Output the (x, y) coordinate of the center of the cell containing the given text.  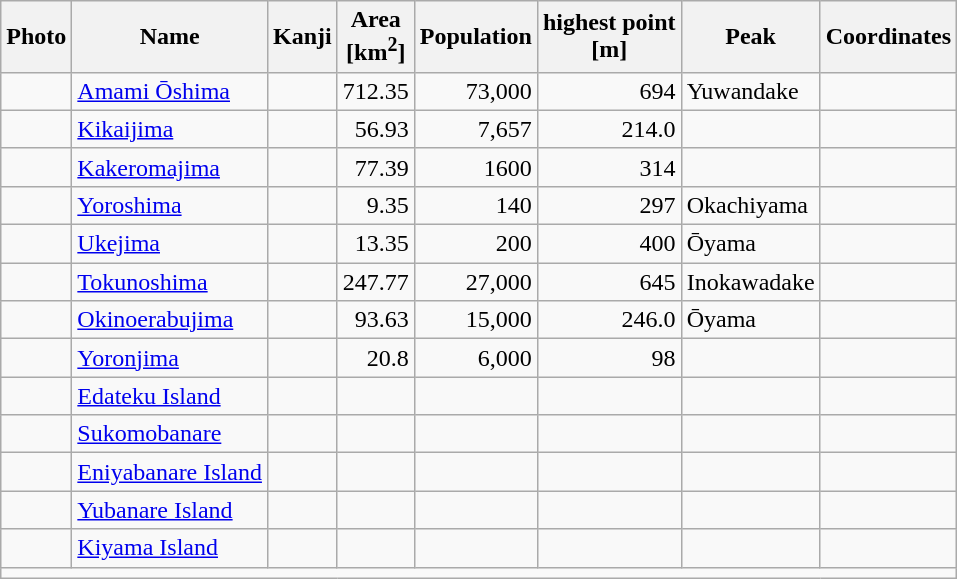
200 (476, 244)
6,000 (476, 358)
140 (476, 205)
694 (609, 91)
Kakeromajima (170, 167)
Coordinates (888, 37)
Name (170, 37)
7,657 (476, 129)
645 (609, 282)
15,000 (476, 320)
Population (476, 37)
Amami Ōshima (170, 91)
Okinoerabujima (170, 320)
Yoroshima (170, 205)
98 (609, 358)
Peak (750, 37)
Yubanare Island (170, 510)
Kikaijima (170, 129)
Edateku Island (170, 396)
Yoronjima (170, 358)
Area[km2] (376, 37)
247.77 (376, 282)
214.0 (609, 129)
highest point[m] (609, 37)
712.35 (376, 91)
Kanji (302, 37)
246.0 (609, 320)
Eniyabanare Island (170, 472)
27,000 (476, 282)
20.8 (376, 358)
297 (609, 205)
Sukomobanare (170, 434)
Tokunoshima (170, 282)
13.35 (376, 244)
93.63 (376, 320)
56.93 (376, 129)
314 (609, 167)
Ukejima (170, 244)
Yuwandake (750, 91)
Okachiyama (750, 205)
Inokawadake (750, 282)
Kiyama Island (170, 548)
1600 (476, 167)
Photo (36, 37)
73,000 (476, 91)
77.39 (376, 167)
9.35 (376, 205)
400 (609, 244)
